From the cell containing the given text, extract its center point as [x, y] coordinate. 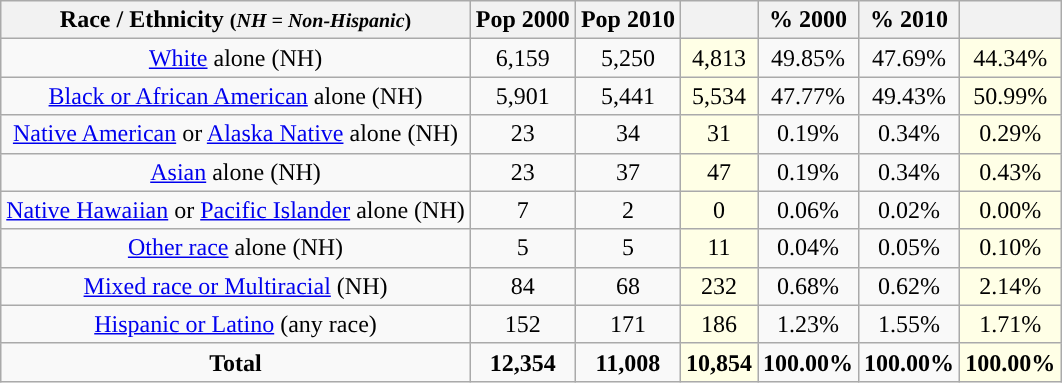
0.06% [808, 210]
0.04% [808, 248]
186 [718, 324]
11,008 [628, 362]
1.71% [1010, 324]
Hispanic or Latino (any race) [236, 324]
50.99% [1010, 96]
5,250 [628, 58]
0 [718, 210]
0.43% [1010, 172]
0.29% [1010, 134]
White alone (NH) [236, 58]
Pop 2000 [522, 20]
Race / Ethnicity (NH = Non-Hispanic) [236, 20]
47 [718, 172]
232 [718, 286]
5,441 [628, 96]
2.14% [1010, 286]
84 [522, 286]
10,854 [718, 362]
7 [522, 210]
1.55% [910, 324]
0.02% [910, 210]
49.43% [910, 96]
0.68% [808, 286]
Pop 2010 [628, 20]
47.69% [910, 58]
0.10% [1010, 248]
5,534 [718, 96]
Mixed race or Multiracial (NH) [236, 286]
Asian alone (NH) [236, 172]
0.62% [910, 286]
2 [628, 210]
0.00% [1010, 210]
0.05% [910, 248]
Total [236, 362]
% 2000 [808, 20]
6,159 [522, 58]
% 2010 [910, 20]
4,813 [718, 58]
31 [718, 134]
37 [628, 172]
152 [522, 324]
47.77% [808, 96]
1.23% [808, 324]
Black or African American alone (NH) [236, 96]
Native Hawaiian or Pacific Islander alone (NH) [236, 210]
12,354 [522, 362]
171 [628, 324]
5,901 [522, 96]
34 [628, 134]
Native American or Alaska Native alone (NH) [236, 134]
44.34% [1010, 58]
49.85% [808, 58]
11 [718, 248]
68 [628, 286]
Other race alone (NH) [236, 248]
